Determine the (X, Y) coordinate at the center of the cell enclosing the given text.  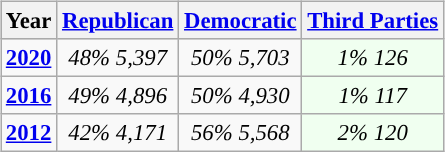
50% 5,703 (240, 58)
48% 5,397 (118, 58)
56% 5,568 (240, 133)
49% 4,896 (118, 96)
Republican (118, 21)
2% 120 (373, 133)
2012 (29, 133)
Year (29, 21)
1% 117 (373, 96)
2016 (29, 96)
50% 4,930 (240, 96)
42% 4,171 (118, 133)
Third Parties (373, 21)
2020 (29, 58)
Democratic (240, 21)
1% 126 (373, 58)
